Provide the (X, Y) coordinate of the cell's center where the given text is located.  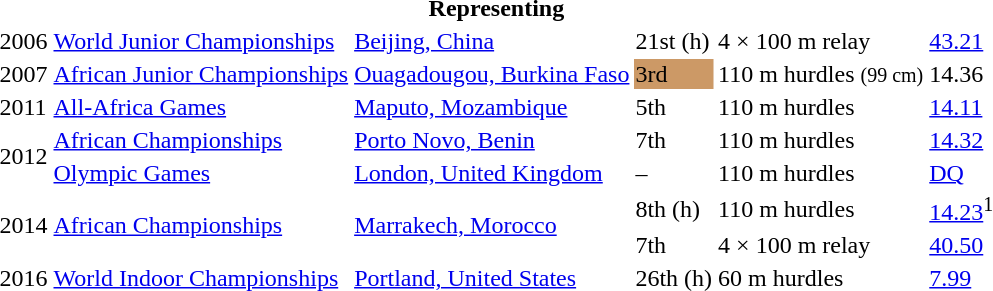
African Junior Championships (201, 74)
Ouagadougou, Burkina Faso (492, 74)
All-Africa Games (201, 107)
Olympic Games (201, 173)
Marrakech, Morocco (492, 226)
London, United Kingdom (492, 173)
8th (h) (674, 209)
21st (h) (674, 41)
Beijing, China (492, 41)
– (674, 173)
110 m hurdles (99 cm) (821, 74)
Maputo, Mozambique (492, 107)
World Junior Championships (201, 41)
5th (674, 107)
Porto Novo, Benin (492, 140)
3rd (674, 74)
